Capture the cell that displays the provided text and extract its (x, y) central coordinate. 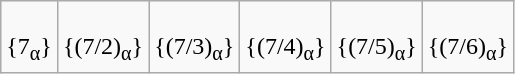
{7α} (30, 36)
{(7/3)α} (194, 36)
{(7/4)α} (286, 36)
{(7/2)α} (102, 36)
{(7/5)α} (376, 36)
{(7/6)α} (468, 36)
